Capture the cell that displays the provided text and extract its [x, y] central coordinate. 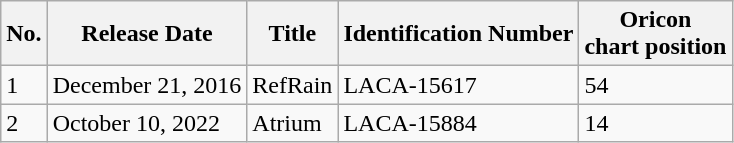
LACA-15617 [458, 85]
RefRain [292, 85]
Identification Number [458, 34]
Oricon chart position [656, 34]
Title [292, 34]
14 [656, 123]
Release Date [147, 34]
No. [24, 34]
December 21, 2016 [147, 85]
54 [656, 85]
1 [24, 85]
Atrium [292, 123]
LACA-15884 [458, 123]
2 [24, 123]
October 10, 2022 [147, 123]
